Search for the cell housing the specified text and yield its (x, y) center coordinate. 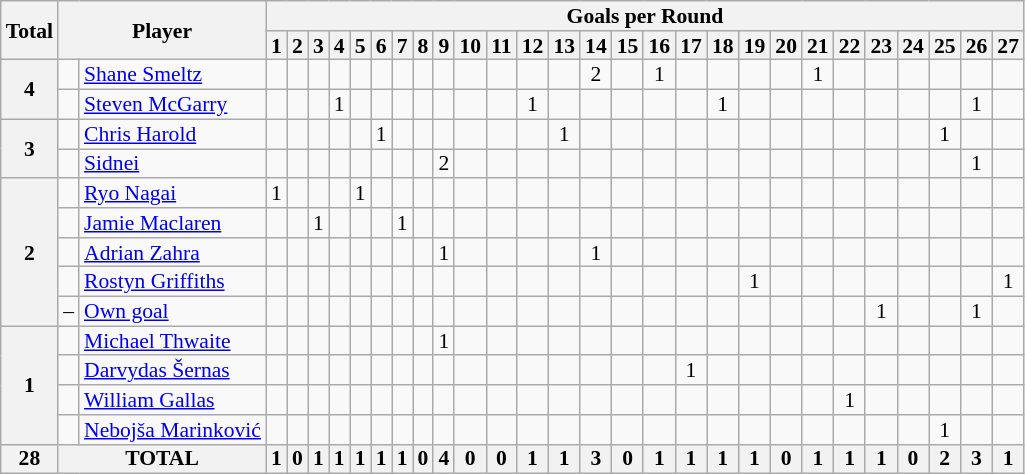
24 (913, 46)
Nebojša Marinković (172, 430)
– (68, 312)
Michael Thwaite (172, 341)
12 (533, 46)
23 (881, 46)
28 (30, 459)
16 (659, 46)
19 (755, 46)
8 (422, 46)
Own goal (172, 312)
14 (596, 46)
20 (786, 46)
TOTAL (162, 459)
Rostyn Griffiths (172, 282)
6 (382, 46)
11 (502, 46)
5 (360, 46)
Jamie Maclaren (172, 223)
17 (691, 46)
21 (818, 46)
26 (977, 46)
15 (628, 46)
13 (564, 46)
18 (723, 46)
9 (444, 46)
Total (30, 30)
Ryo Nagai (172, 193)
Darvydas Šernas (172, 371)
Goals per Round (645, 16)
27 (1008, 46)
Chris Harold (172, 134)
25 (945, 46)
22 (850, 46)
7 (402, 46)
Steven McGarry (172, 105)
William Gallas (172, 400)
Sidnei (172, 164)
Adrian Zahra (172, 253)
Player (162, 30)
10 (470, 46)
Shane Smeltz (172, 75)
